Identify which cell holds the provided text, then report its (x, y) central coordinate. 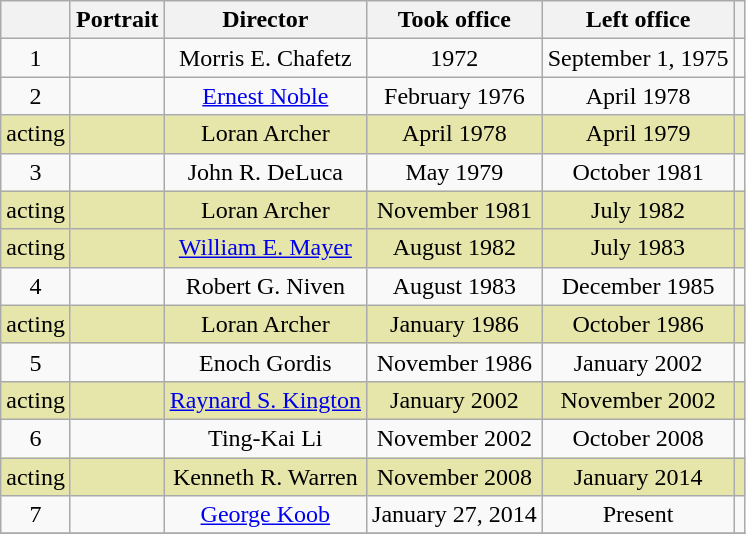
January 27, 2014 (455, 515)
October 2008 (638, 438)
November 1986 (455, 362)
Ernest Noble (265, 96)
Present (638, 515)
August 1982 (455, 248)
May 1979 (455, 172)
6 (36, 438)
April 1979 (638, 134)
Director (265, 20)
1 (36, 58)
4 (36, 286)
Kenneth R. Warren (265, 477)
July 1983 (638, 248)
November 2008 (455, 477)
7 (36, 515)
Morris E. Chafetz (265, 58)
5 (36, 362)
February 1976 (455, 96)
October 1981 (638, 172)
Took office (455, 20)
July 1982 (638, 210)
December 1985 (638, 286)
Left office (638, 20)
Portrait (117, 20)
William E. Mayer (265, 248)
January 1986 (455, 324)
3 (36, 172)
January 2014 (638, 477)
George Koob (265, 515)
John R. DeLuca (265, 172)
1972 (455, 58)
Robert G. Niven (265, 286)
Ting-Kai Li (265, 438)
Enoch Gordis (265, 362)
Raynard S. Kington (265, 400)
August 1983 (455, 286)
2 (36, 96)
September 1, 1975 (638, 58)
November 1981 (455, 210)
October 1986 (638, 324)
